Capture the cell that displays the provided text and extract its [x, y] central coordinate. 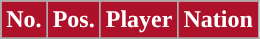
Nation [218, 20]
No. [24, 20]
Pos. [74, 20]
Player [139, 20]
